Find where the given text appears and provide that cell's center as [X, Y] coordinate. 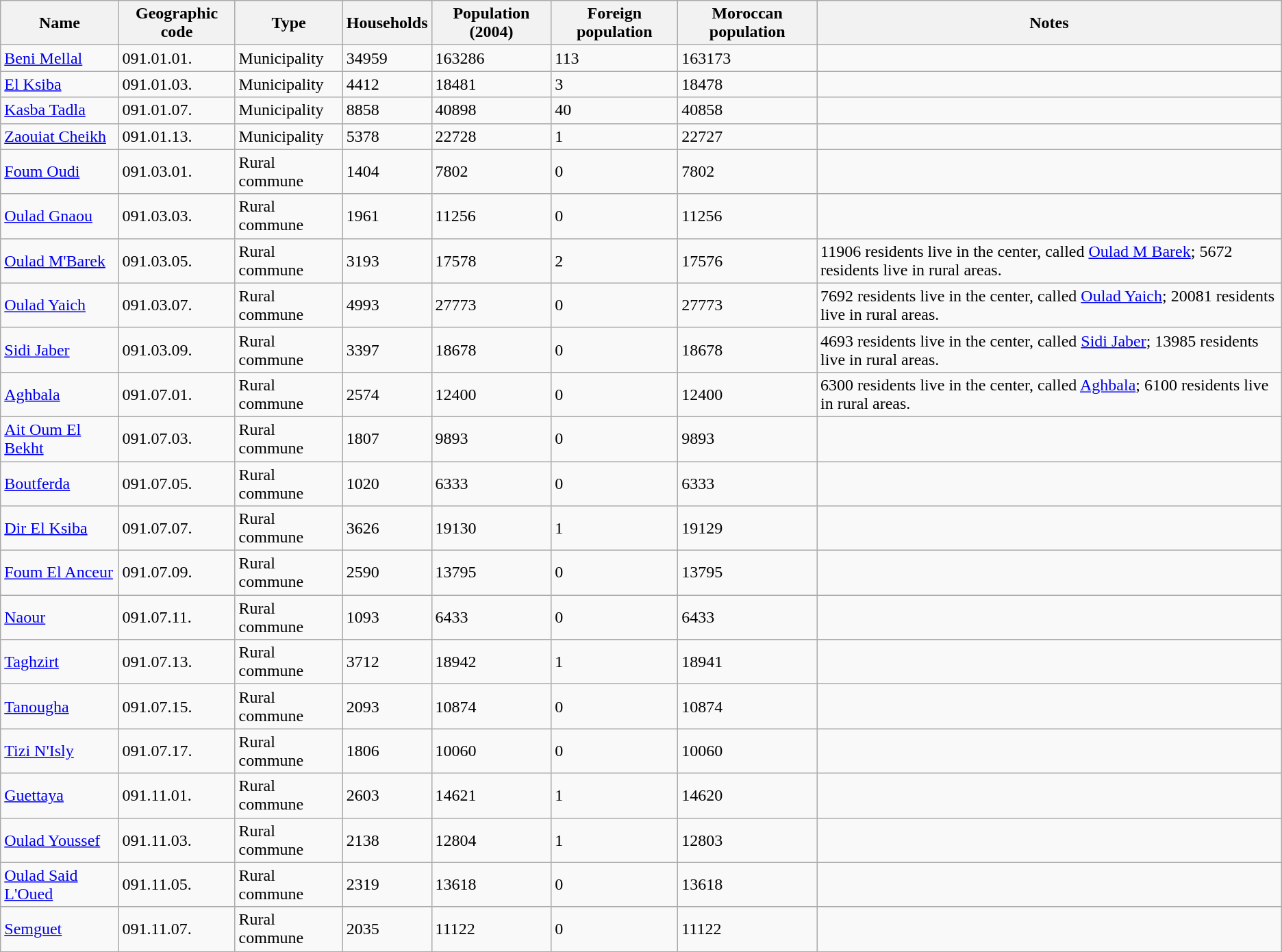
2 [615, 260]
40898 [492, 110]
El Ksiba [60, 84]
091.11.05. [177, 885]
18942 [492, 662]
091.07.07. [177, 529]
34959 [387, 58]
163286 [492, 58]
Boutferda [60, 484]
Ait Oum El Bekht [60, 438]
6300 residents live in the center, called Aghbala; 6100 residents live in rural areas. [1049, 394]
Households [387, 23]
12803 [748, 840]
5378 [387, 136]
2603 [387, 796]
Foreign population [615, 23]
Beni Mellal [60, 58]
17576 [748, 260]
113 [615, 58]
1961 [387, 216]
091.01.07. [177, 110]
17578 [492, 260]
1020 [387, 484]
1093 [387, 618]
091.11.07. [177, 929]
Aghbala [60, 394]
Oulad M'Barek [60, 260]
091.07.03. [177, 438]
091.07.13. [177, 662]
8858 [387, 110]
Name [60, 23]
Zaouiat Cheikh [60, 136]
4412 [387, 84]
1806 [387, 751]
091.03.09. [177, 349]
11906 residents live in the center, called Oulad M Barek; 5672 residents live in rural areas. [1049, 260]
091.07.17. [177, 751]
163173 [748, 58]
40 [615, 110]
Moroccan population [748, 23]
3626 [387, 529]
3397 [387, 349]
091.01.01. [177, 58]
3712 [387, 662]
2093 [387, 707]
19130 [492, 529]
3193 [387, 260]
2035 [387, 929]
Kasba Tadla [60, 110]
Foum Oudi [60, 171]
Notes [1049, 23]
Population (2004) [492, 23]
4993 [387, 305]
Foum El Anceur [60, 573]
091.03.01. [177, 171]
091.07.11. [177, 618]
14621 [492, 796]
Tizi N'Isly [60, 751]
091.03.05. [177, 260]
Tanougha [60, 707]
22728 [492, 136]
1807 [387, 438]
18478 [748, 84]
40858 [748, 110]
1404 [387, 171]
Oulad Gnaou [60, 216]
091.03.03. [177, 216]
Sidi Jaber [60, 349]
091.11.01. [177, 796]
Naour [60, 618]
7692 residents live in the center, called Oulad Yaich; 20081 residents live in rural areas. [1049, 305]
091.01.03. [177, 84]
Semguet [60, 929]
Type [289, 23]
18481 [492, 84]
2574 [387, 394]
091.01.13. [177, 136]
12804 [492, 840]
091.07.01. [177, 394]
Dir El Ksiba [60, 529]
091.07.15. [177, 707]
Geographic code [177, 23]
091.03.07. [177, 305]
Oulad Youssef [60, 840]
091.07.09. [177, 573]
Oulad Said L'Oued [60, 885]
14620 [748, 796]
4693 residents live in the center, called Sidi Jaber; 13985 residents live in rural areas. [1049, 349]
22727 [748, 136]
Guettaya [60, 796]
Taghzirt [60, 662]
18941 [748, 662]
3 [615, 84]
Oulad Yaich [60, 305]
2319 [387, 885]
2138 [387, 840]
19129 [748, 529]
091.07.05. [177, 484]
091.11.03. [177, 840]
2590 [387, 573]
